Find where the given text appears and provide that cell's center as [x, y] coordinate. 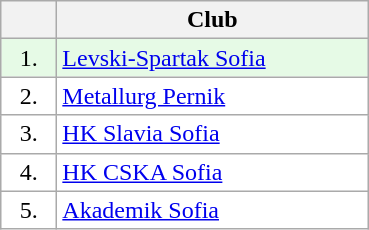
4. [29, 172]
HK Slavia Sofia [212, 134]
HK CSKA Sofia [212, 172]
2. [29, 96]
Metallurg Pernik [212, 96]
5. [29, 210]
Akademik Sofia [212, 210]
3. [29, 134]
1. [29, 58]
Club [212, 20]
Levski-Spartak Sofia [212, 58]
